Search for the cell housing the specified text and yield its (x, y) center coordinate. 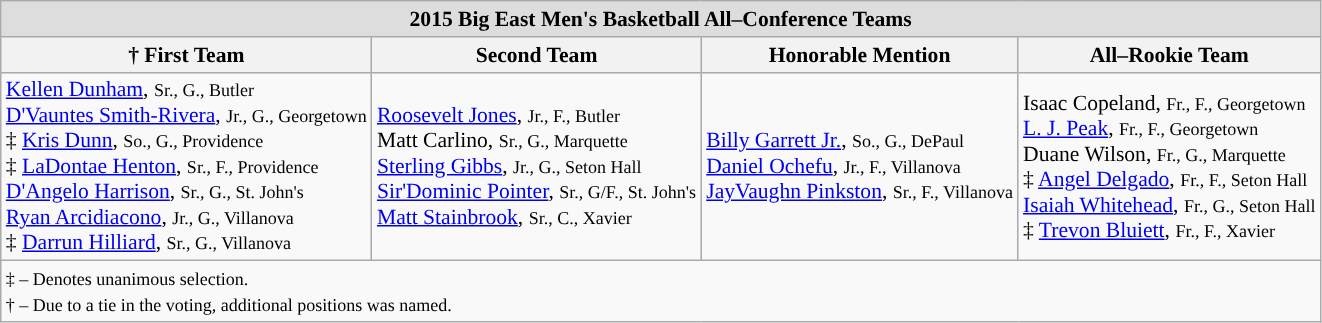
Honorable Mention (860, 55)
2015 Big East Men's Basketball All–Conference Teams (661, 19)
Billy Garrett Jr., So., G., DePaulDaniel Ochefu, Jr., F., VillanovaJayVaughn Pinkston, Sr., F., Villanova (860, 166)
Second Team (536, 55)
† First Team (186, 55)
‡ – Denotes unanimous selection.† – Due to a tie in the voting, additional positions was named. (661, 292)
All–Rookie Team (1169, 55)
